Return (X, Y) of the center of cell containing provided text 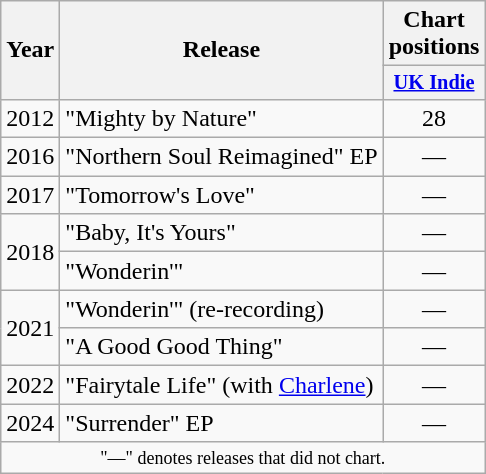
Chart positions (434, 34)
"A Good Good Thing" (222, 347)
"Surrender" EP (222, 423)
2018 (30, 252)
"Wonderin'" (222, 271)
"Baby, It's Yours" (222, 233)
2012 (30, 118)
"Mighty by Nature" (222, 118)
Release (222, 50)
Year (30, 50)
UK Indie (434, 83)
2021 (30, 328)
"Wonderin'" (re-recording) (222, 309)
"Northern Soul Reimagined" EP (222, 157)
"Tomorrow's Love" (222, 195)
2017 (30, 195)
2024 (30, 423)
2016 (30, 157)
"—" denotes releases that did not chart. (243, 458)
"Fairytale Life" (with Charlene) (222, 385)
28 (434, 118)
2022 (30, 385)
